Output the [x, y] coordinate of the center of the cell containing the given text.  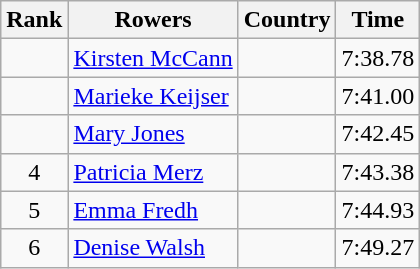
Denise Walsh [153, 248]
7:38.78 [378, 58]
5 [34, 210]
7:43.38 [378, 172]
Patricia Merz [153, 172]
Time [378, 20]
Country [287, 20]
Emma Fredh [153, 210]
7:44.93 [378, 210]
Kirsten McCann [153, 58]
6 [34, 248]
7:42.45 [378, 134]
7:49.27 [378, 248]
Rank [34, 20]
Rowers [153, 20]
7:41.00 [378, 96]
Mary Jones [153, 134]
4 [34, 172]
Marieke Keijser [153, 96]
